Return the (X, Y) coordinate for the center point of the cell that contains the specified text.  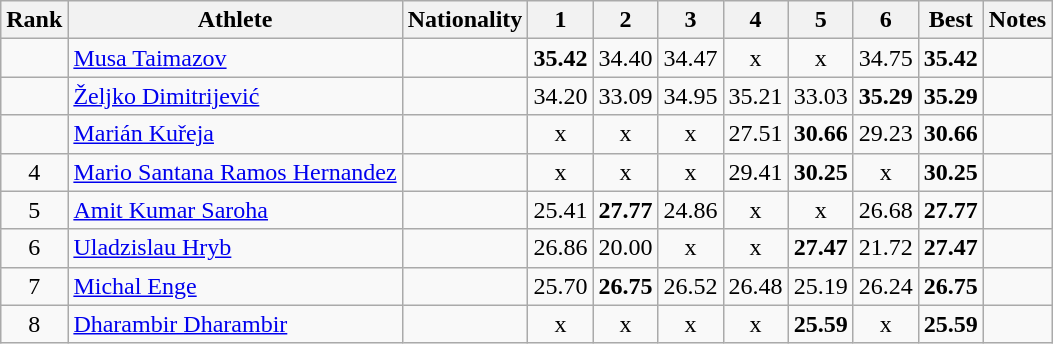
33.03 (820, 96)
2 (626, 20)
Nationality (465, 20)
34.95 (690, 96)
7 (34, 286)
21.72 (886, 248)
33.09 (626, 96)
8 (34, 324)
Best (950, 20)
Marián Kuřeja (235, 134)
Mario Santana Ramos Hernandez (235, 172)
3 (690, 20)
26.52 (690, 286)
34.47 (690, 58)
29.23 (886, 134)
35.21 (756, 96)
34.40 (626, 58)
Notes (1017, 20)
34.20 (560, 96)
Amit Kumar Saroha (235, 210)
Rank (34, 20)
25.41 (560, 210)
Musa Taimazov (235, 58)
34.75 (886, 58)
25.70 (560, 286)
Michal Enge (235, 286)
26.68 (886, 210)
26.86 (560, 248)
1 (560, 20)
27.51 (756, 134)
20.00 (626, 248)
26.48 (756, 286)
Dharambir Dharambir (235, 324)
24.86 (690, 210)
29.41 (756, 172)
Željko Dimitrijević (235, 96)
25.19 (820, 286)
Athlete (235, 20)
26.24 (886, 286)
Uladzislau Hryb (235, 248)
